Return the [X, Y] coordinate for the center point of the cell that contains the specified text.  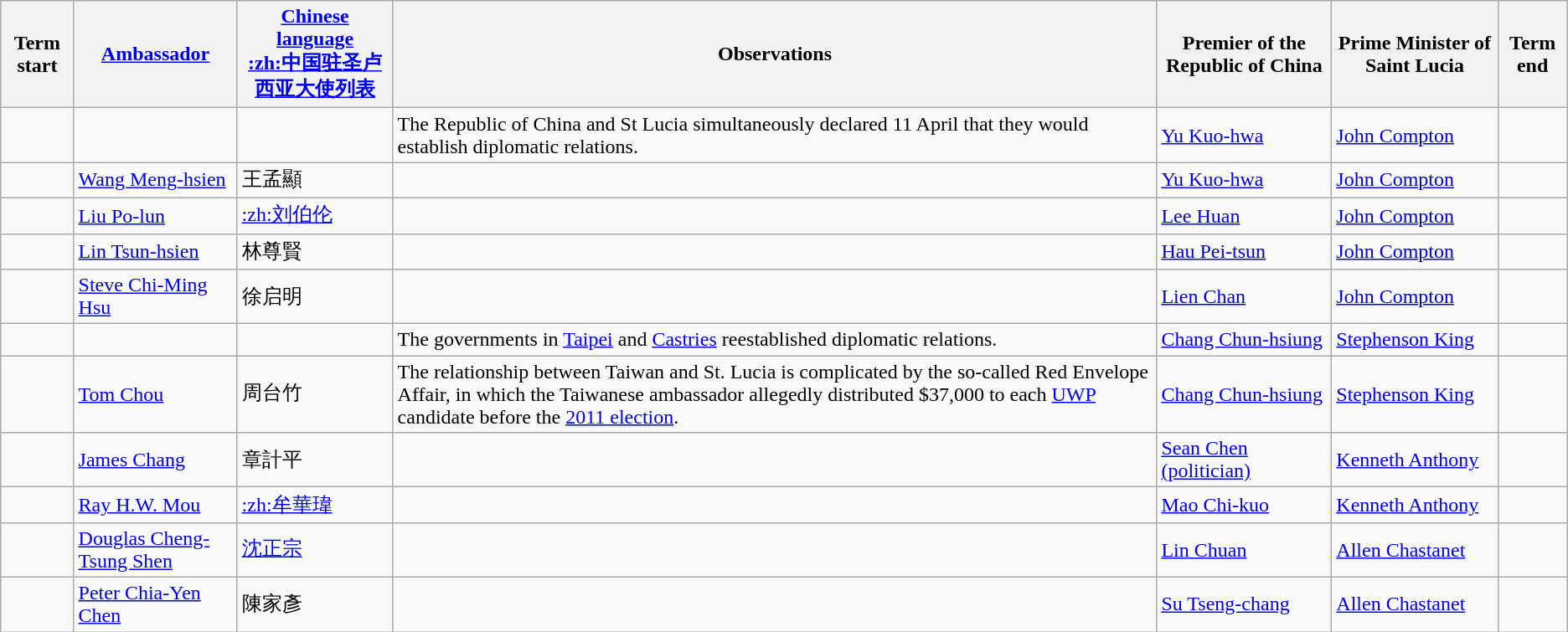
Chinese language:zh:中国驻圣卢西亚大使列表 [315, 54]
Liu Po-lun [156, 216]
Ray H.W. Mou [156, 506]
Tom Chou [156, 394]
Sean Chen (politician) [1245, 460]
Prime Minister of Saint Lucia [1415, 54]
Term start [37, 54]
陳家彥 [315, 604]
:zh:牟華瑋 [315, 506]
Mao Chi-kuo [1245, 506]
林尊賢 [315, 251]
:zh:刘伯伦 [315, 216]
Wang Meng-hsien [156, 181]
The governments in Taipei and Castries reestablished diplomatic relations. [775, 340]
Term end [1533, 54]
周台竹 [315, 394]
Su Tseng-chang [1245, 604]
Hau Pei-tsun [1245, 251]
Ambassador [156, 54]
徐启明 [315, 296]
Lin Chuan [1245, 549]
Lee Huan [1245, 216]
Peter Chia-Yen Chen [156, 604]
James Chang [156, 460]
Premier of the Republic of China [1245, 54]
Lien Chan [1245, 296]
王孟顯 [315, 181]
Observations [775, 54]
Steve Chi-Ming Hsu [156, 296]
沈正宗 [315, 549]
The Republic of China and St Lucia simultaneously declared 11 April that they would establish diplomatic relations. [775, 136]
Douglas Cheng-Tsung Shen [156, 549]
章計平 [315, 460]
Lin Tsun-hsien [156, 251]
